Locate the cell with the specified text and output its (X, Y) center coordinate. 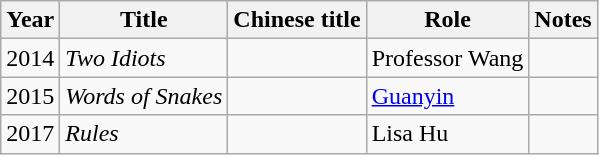
Rules (144, 134)
2014 (30, 58)
2015 (30, 96)
2017 (30, 134)
Year (30, 20)
Professor Wang (448, 58)
Notes (563, 20)
Title (144, 20)
Chinese title (297, 20)
Lisa Hu (448, 134)
Two Idiots (144, 58)
Words of Snakes (144, 96)
Role (448, 20)
Guanyin (448, 96)
